Return the [X, Y] coordinate for the center point of the cell that contains the specified text.  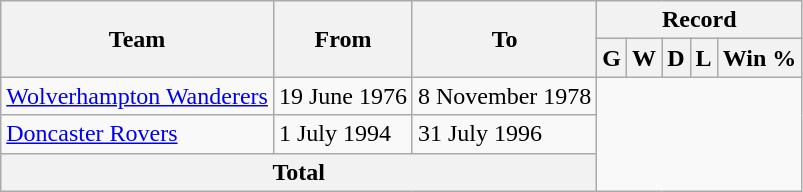
From [342, 39]
To [504, 39]
Win % [760, 58]
19 June 1976 [342, 96]
W [644, 58]
Record [700, 20]
8 November 1978 [504, 96]
D [676, 58]
Total [299, 172]
G [612, 58]
Doncaster Rovers [138, 134]
1 July 1994 [342, 134]
Wolverhampton Wanderers [138, 96]
31 July 1996 [504, 134]
L [704, 58]
Team [138, 39]
